Detect which cell encompasses the target text, then output its (X, Y) center coordinate. 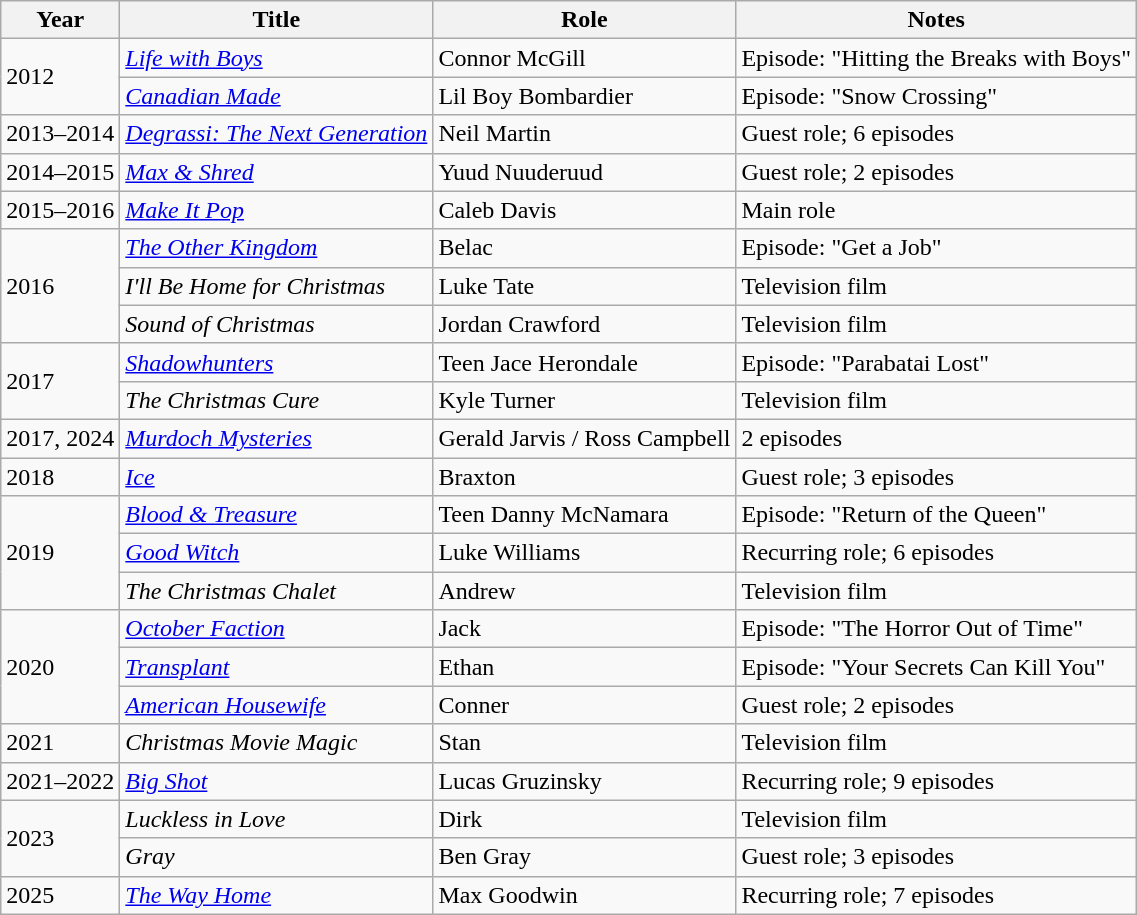
Gray (276, 857)
Jack (584, 629)
Big Shot (276, 781)
Title (276, 20)
Episode: "Hitting the Breaks with Boys" (936, 58)
Luckless in Love (276, 819)
October Faction (276, 629)
Lil Boy Bombardier (584, 96)
Episode: "Return of the Queen" (936, 515)
American Housewife (276, 705)
Recurring role; 7 episodes (936, 895)
Caleb Davis (584, 210)
Ben Gray (584, 857)
Guest role; 6 episodes (936, 134)
The Christmas Cure (276, 400)
Kyle Turner (584, 400)
2013–2014 (60, 134)
Jordan Crawford (584, 324)
Max & Shred (276, 172)
Andrew (584, 591)
Recurring role; 9 episodes (936, 781)
2023 (60, 838)
Episode: "Get a Job" (936, 248)
Murdoch Mysteries (276, 438)
Role (584, 20)
2017 (60, 381)
Main role (936, 210)
Neil Martin (584, 134)
I'll Be Home for Christmas (276, 286)
Yuud Nuuderuud (584, 172)
Notes (936, 20)
Degrassi: The Next Generation (276, 134)
The Way Home (276, 895)
Ice (276, 477)
2016 (60, 286)
Luke Tate (584, 286)
Episode: "Snow Crossing" (936, 96)
2019 (60, 553)
Ethan (584, 667)
Conner (584, 705)
Braxton (584, 477)
Make It Pop (276, 210)
2012 (60, 77)
Stan (584, 743)
Good Witch (276, 553)
2021–2022 (60, 781)
2017, 2024 (60, 438)
Recurring role; 6 episodes (936, 553)
Sound of Christmas (276, 324)
Transplant (276, 667)
Teen Danny McNamara (584, 515)
Gerald Jarvis / Ross Campbell (584, 438)
Teen Jace Herondale (584, 362)
Connor McGill (584, 58)
Episode: "Parabatai Lost" (936, 362)
Max Goodwin (584, 895)
The Other Kingdom (276, 248)
The Christmas Chalet (276, 591)
Life with Boys (276, 58)
2021 (60, 743)
2018 (60, 477)
Blood & Treasure (276, 515)
Shadowhunters (276, 362)
Year (60, 20)
2 episodes (936, 438)
Canadian Made (276, 96)
Dirk (584, 819)
Christmas Movie Magic (276, 743)
Episode: "The Horror Out of Time" (936, 629)
2015–2016 (60, 210)
Luke Williams (584, 553)
Lucas Gruzinsky (584, 781)
2025 (60, 895)
2014–2015 (60, 172)
2020 (60, 667)
Belac (584, 248)
Episode: "Your Secrets Can Kill You" (936, 667)
